For the text-containing cell, return its midpoint in [x, y] coordinate format. 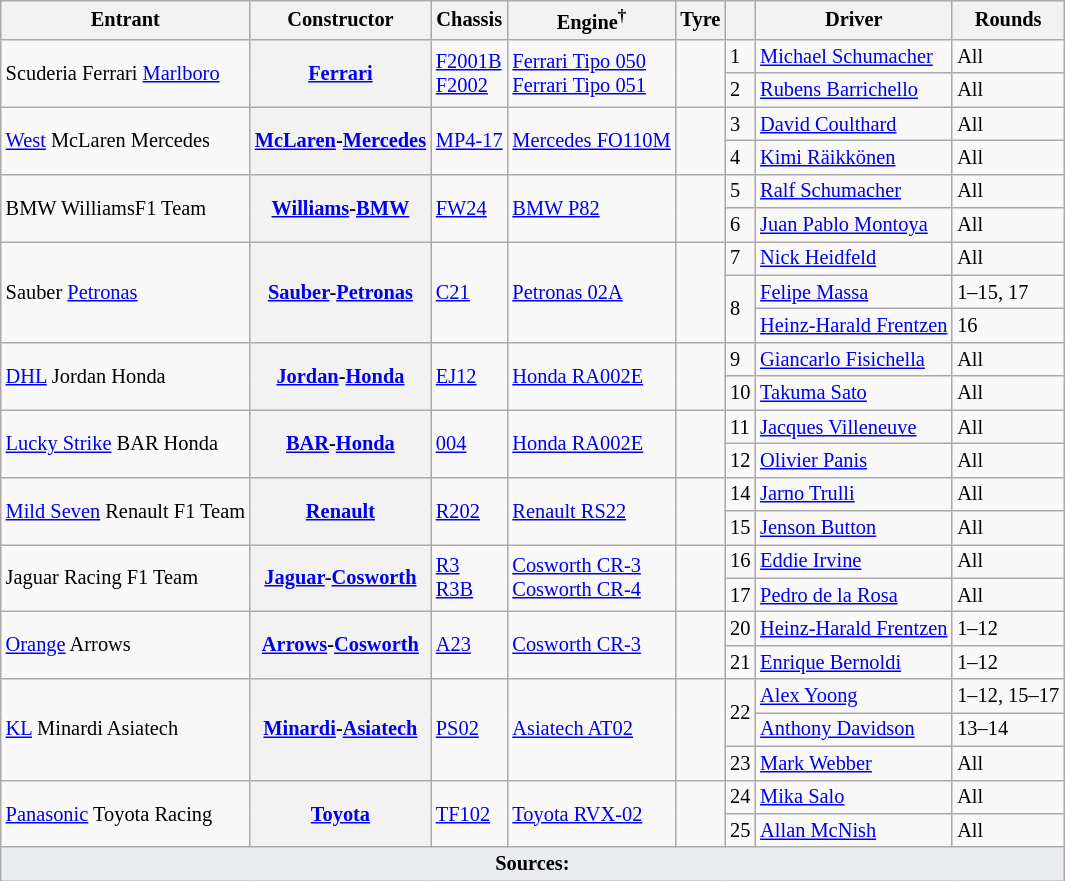
West McLaren Mercedes [126, 140]
Renault RS22 [591, 510]
Ferrari Tipo 050Ferrari Tipo 051 [591, 72]
Eddie Irvine [854, 561]
Driver [854, 20]
R202 [470, 510]
14 [740, 494]
Renault [340, 510]
Toyota RVX-02 [591, 814]
Juan Pablo Montoya [854, 225]
2 [740, 90]
Felipe Massa [854, 292]
Arrows-Cosworth [340, 644]
Minardi-Asiatech [340, 730]
Pedro de la Rosa [854, 595]
9 [740, 359]
Ferrari [340, 72]
Sauber-Petronas [340, 292]
Allan McNish [854, 830]
EJ12 [470, 376]
7 [740, 258]
Nick Heidfeld [854, 258]
TF102 [470, 814]
FW24 [470, 208]
1 [740, 56]
Cosworth CR-3Cosworth CR-4 [591, 578]
Sauber Petronas [126, 292]
Engine† [591, 20]
PS02 [470, 730]
Toyota [340, 814]
Scuderia Ferrari Marlboro [126, 72]
Rounds [1008, 20]
Mark Webber [854, 763]
17 [740, 595]
Jaguar Racing F1 Team [126, 578]
MP4-17 [470, 140]
Mild Seven Renault F1 Team [126, 510]
11 [740, 427]
BMW P82 [591, 208]
Rubens Barrichello [854, 90]
F2001BF2002 [470, 72]
Constructor [340, 20]
Ralf Schumacher [854, 191]
Jacques Villeneuve [854, 427]
8 [740, 308]
Panasonic Toyota Racing [126, 814]
A23 [470, 644]
6 [740, 225]
Sources: [532, 864]
Mercedes FO110M [591, 140]
DHL Jordan Honda [126, 376]
1–12, 15–17 [1008, 696]
12 [740, 460]
23 [740, 763]
Jaguar-Cosworth [340, 578]
Mika Salo [854, 797]
25 [740, 830]
Giancarlo Fisichella [854, 359]
Chassis [470, 20]
20 [740, 628]
R3R3B [470, 578]
21 [740, 662]
BAR-Honda [340, 444]
KL Minardi Asiatech [126, 730]
Entrant [126, 20]
David Coulthard [854, 124]
22 [740, 712]
Alex Yoong [854, 696]
Lucky Strike BAR Honda [126, 444]
5 [740, 191]
3 [740, 124]
13–14 [1008, 729]
Orange Arrows [126, 644]
Asiatech AT02 [591, 730]
15 [740, 527]
Michael Schumacher [854, 56]
Williams-BMW [340, 208]
BMW WilliamsF1 Team [126, 208]
Jarno Trulli [854, 494]
1–15, 17 [1008, 292]
Tyre [701, 20]
Jenson Button [854, 527]
4 [740, 157]
Enrique Bernoldi [854, 662]
24 [740, 797]
Olivier Panis [854, 460]
10 [740, 393]
Jordan-Honda [340, 376]
C21 [470, 292]
Anthony Davidson [854, 729]
004 [470, 444]
Takuma Sato [854, 393]
Cosworth CR-3 [591, 644]
McLaren-Mercedes [340, 140]
Kimi Räikkönen [854, 157]
Petronas 02A [591, 292]
